Provide the (X, Y) coordinate of the cell's center where the given text is located.  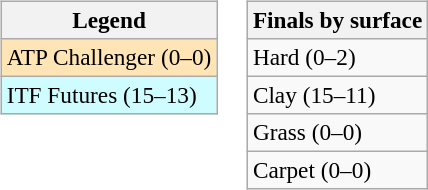
Carpet (0–0) (337, 171)
Legend (108, 20)
Clay (15–11) (337, 95)
Grass (0–0) (337, 133)
ATP Challenger (0–0) (108, 57)
Hard (0–2) (337, 57)
Finals by surface (337, 20)
ITF Futures (15–13) (108, 95)
